Determine the (X, Y) coordinate at the center of the cell enclosing the given text.  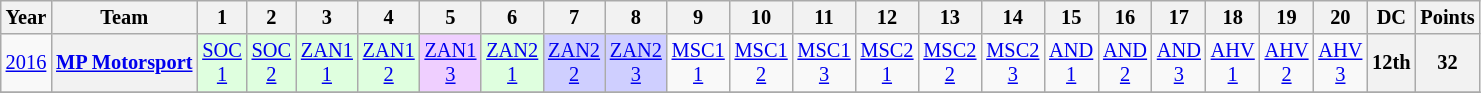
MSC12 (762, 63)
4 (389, 17)
9 (698, 17)
AND1 (1071, 63)
ZAN12 (389, 63)
2016 (26, 63)
MSC23 (1012, 63)
5 (451, 17)
8 (636, 17)
15 (1071, 17)
AHV3 (1340, 63)
7 (574, 17)
6 (512, 17)
ZAN13 (451, 63)
SOC1 (222, 63)
AND2 (1125, 63)
Points (1447, 17)
12th (1391, 63)
Year (26, 17)
MSC13 (824, 63)
10 (762, 17)
ZAN21 (512, 63)
MP Motorsport (124, 63)
AHV2 (1287, 63)
11 (824, 17)
32 (1447, 63)
ZAN22 (574, 63)
MSC21 (886, 63)
ZAN23 (636, 63)
1 (222, 17)
ZAN11 (327, 63)
12 (886, 17)
17 (1179, 17)
2 (272, 17)
20 (1340, 17)
18 (1233, 17)
16 (1125, 17)
AND3 (1179, 63)
Team (124, 17)
13 (950, 17)
MSC11 (698, 63)
3 (327, 17)
DC (1391, 17)
19 (1287, 17)
AHV1 (1233, 63)
MSC22 (950, 63)
SOC2 (272, 63)
14 (1012, 17)
